Search for the cell housing the specified text and yield its (x, y) center coordinate. 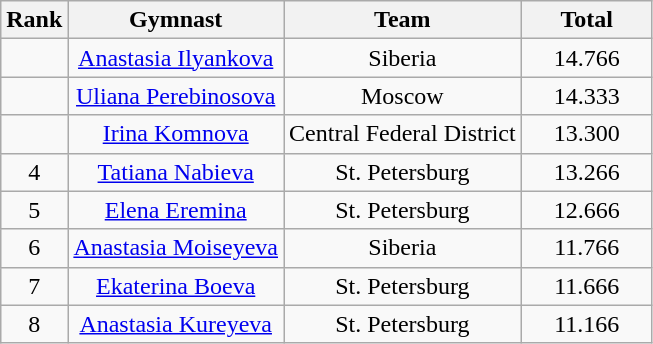
14.766 (586, 58)
Team (403, 20)
14.333 (586, 96)
Moscow (403, 96)
5 (34, 210)
Anastasia Moiseyeva (176, 248)
Rank (34, 20)
Ekaterina Boeva (176, 286)
Uliana Perebinosova (176, 96)
Central Federal District (403, 134)
7 (34, 286)
Elena Eremina (176, 210)
11.166 (586, 324)
13.300 (586, 134)
Anastasia Ilyankova (176, 58)
6 (34, 248)
Tatiana Nabieva (176, 172)
Irina Komnova (176, 134)
11.766 (586, 248)
8 (34, 324)
12.666 (586, 210)
4 (34, 172)
11.666 (586, 286)
Total (586, 20)
13.266 (586, 172)
Anastasia Kureyeva (176, 324)
Gymnast (176, 20)
